Detect which cell encompasses the target text, then output its (X, Y) center coordinate. 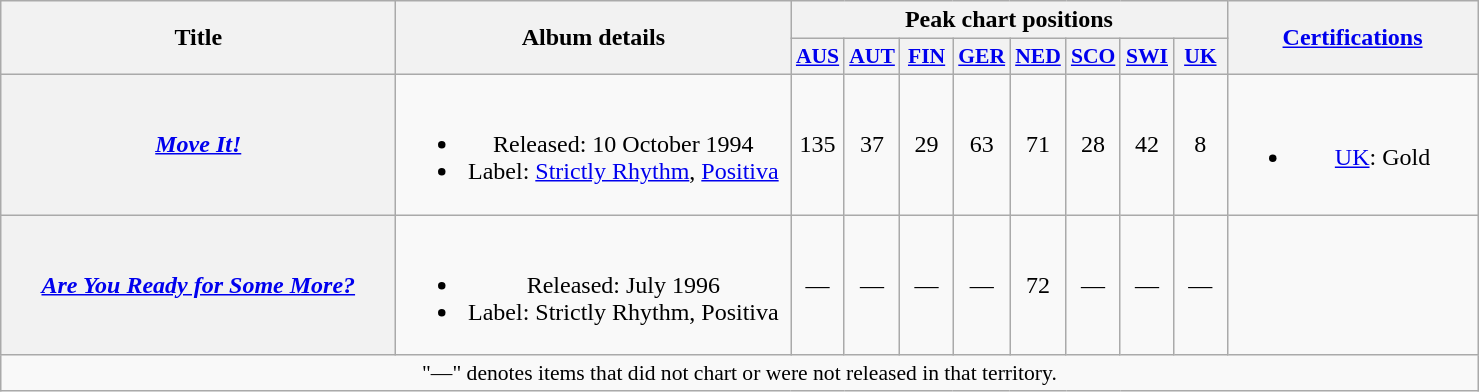
71 (1038, 144)
63 (982, 144)
AUS (818, 57)
37 (872, 144)
NED (1038, 57)
Released: July 1996Label: Strictly Rhythm, Positiva (594, 284)
72 (1038, 284)
Released: 10 October 1994Label: Strictly Rhythm, Positiva (594, 144)
Peak chart positions (1009, 20)
28 (1094, 144)
SWI (1146, 57)
UK: Gold (1352, 144)
42 (1146, 144)
FIN (926, 57)
135 (818, 144)
GER (982, 57)
29 (926, 144)
"—" denotes items that did not chart or were not released in that territory. (740, 373)
Certifications (1352, 38)
Move It! (198, 144)
SCO (1094, 57)
Album details (594, 38)
Are You Ready for Some More? (198, 284)
AUT (872, 57)
Title (198, 38)
8 (1200, 144)
UK (1200, 57)
